Search for the cell housing the specified text and yield its [X, Y] center coordinate. 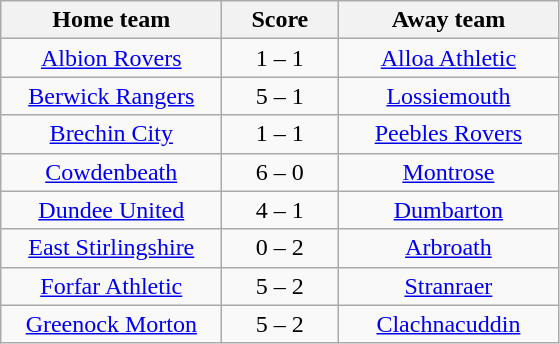
Greenock Morton [112, 324]
6 – 0 [280, 172]
Peebles Rovers [448, 134]
4 – 1 [280, 210]
Clachnacuddin [448, 324]
East Stirlingshire [112, 248]
0 – 2 [280, 248]
Berwick Rangers [112, 96]
Home team [112, 20]
Dumbarton [448, 210]
Alloa Athletic [448, 58]
Forfar Athletic [112, 286]
Score [280, 20]
Albion Rovers [112, 58]
Montrose [448, 172]
Brechin City [112, 134]
Away team [448, 20]
Lossiemouth [448, 96]
Cowdenbeath [112, 172]
5 – 1 [280, 96]
Dundee United [112, 210]
Stranraer [448, 286]
Arbroath [448, 248]
